Pinpoint the cell where the given text exists, returning its [x, y] midpoint coordinate. 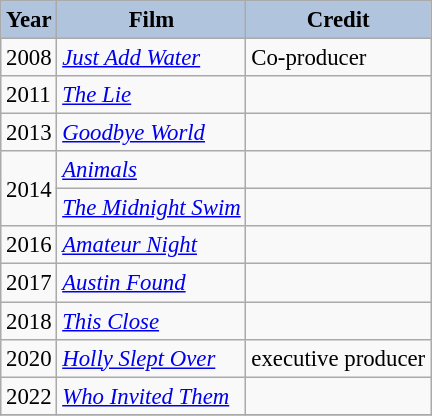
2016 [29, 245]
2008 [29, 58]
2022 [29, 396]
Film [152, 20]
Animals [152, 170]
2014 [29, 188]
Goodbye World [152, 133]
2013 [29, 133]
The Midnight Swim [152, 208]
The Lie [152, 95]
Holly Slept Over [152, 358]
executive producer [338, 358]
2020 [29, 358]
2017 [29, 283]
Year [29, 20]
Austin Found [152, 283]
Amateur Night [152, 245]
Co-producer [338, 58]
Who Invited Them [152, 396]
Just Add Water [152, 58]
2011 [29, 95]
Credit [338, 20]
2018 [29, 321]
This Close [152, 321]
